Return the [X, Y] coordinate for the center point of the cell that contains the specified text.  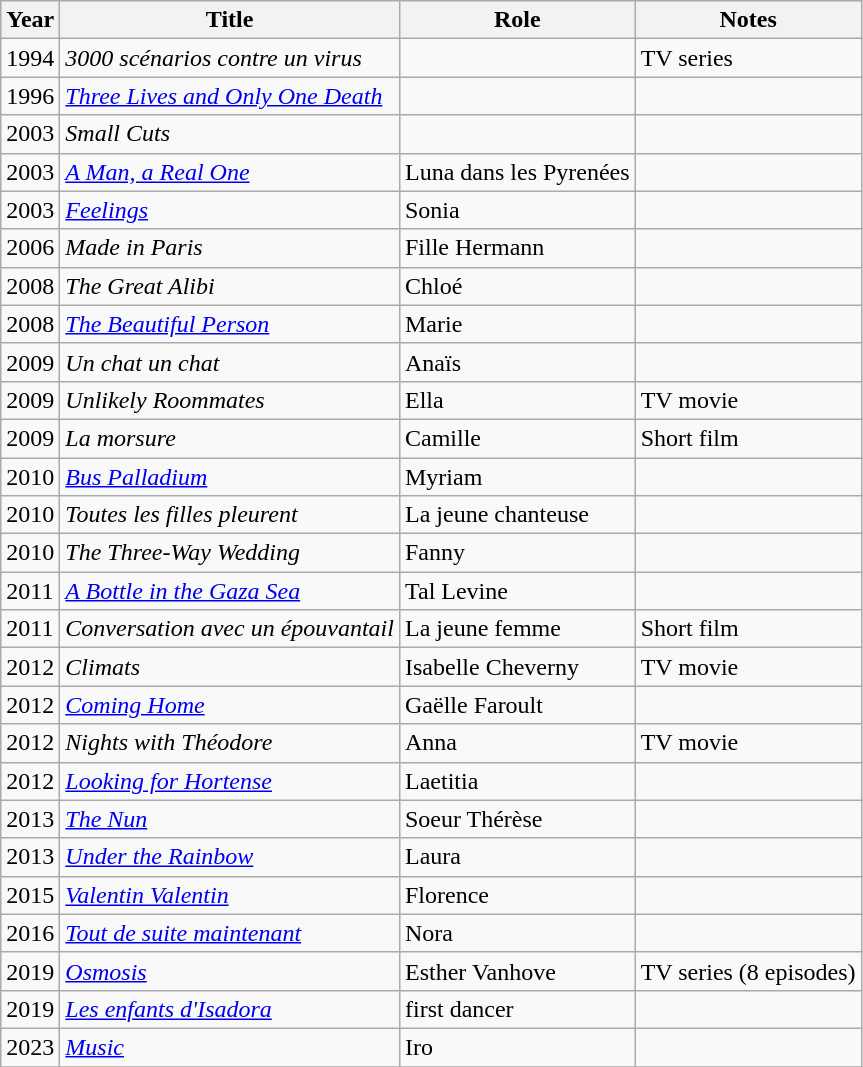
2015 [30, 895]
The Great Alibi [230, 286]
1996 [30, 96]
2023 [30, 1047]
Nora [517, 933]
Coming Home [230, 705]
Soeur Thérèse [517, 819]
Climats [230, 667]
Bus Palladium [230, 477]
Isabelle Cheverny [517, 667]
Title [230, 20]
TV series [748, 58]
The Nun [230, 819]
A Bottle in the Gaza Sea [230, 591]
Under the Rainbow [230, 857]
1994 [30, 58]
Looking for Hortense [230, 781]
Ella [517, 400]
Myriam [517, 477]
Valentin Valentin [230, 895]
2006 [30, 248]
Esther Vanhove [517, 971]
Iro [517, 1047]
Anaïs [517, 362]
Luna dans les Pyrenées [517, 172]
Les enfants d'Isadora [230, 1009]
Gaëlle Faroult [517, 705]
Year [30, 20]
Made in Paris [230, 248]
Sonia [517, 210]
A Man, a Real One [230, 172]
Conversation avec un épouvantail [230, 629]
Tout de suite maintenant [230, 933]
Music [230, 1047]
Three Lives and Only One Death [230, 96]
Fille Hermann [517, 248]
Toutes les filles pleurent [230, 515]
Role [517, 20]
Laetitia [517, 781]
TV series (8 episodes) [748, 971]
Anna [517, 743]
Laura [517, 857]
Fanny [517, 553]
Camille [517, 438]
2016 [30, 933]
Small Cuts [230, 134]
Osmosis [230, 971]
first dancer [517, 1009]
La jeune chanteuse [517, 515]
Notes [748, 20]
Feelings [230, 210]
Florence [517, 895]
3000 scénarios contre un virus [230, 58]
La morsure [230, 438]
Chloé [517, 286]
Un chat un chat [230, 362]
La jeune femme [517, 629]
The Beautiful Person [230, 324]
Tal Levine [517, 591]
Marie [517, 324]
Unlikely Roommates [230, 400]
Nights with Théodore [230, 743]
The Three-Way Wedding [230, 553]
